Output the (x, y) coordinate of the center of the cell containing the given text.  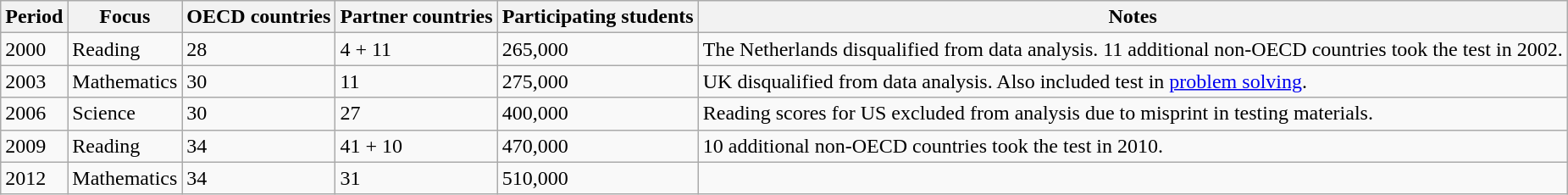
2012 (34, 178)
Focus (125, 17)
OECD countries (259, 17)
10 additional non-OECD countries took the test in 2010. (1133, 146)
UK disqualified from data analysis. Also included test in problem solving. (1133, 81)
510,000 (598, 178)
470,000 (598, 146)
400,000 (598, 114)
The Netherlands disqualified from data analysis. 11 additional non-OECD countries took the test in 2002. (1133, 49)
2003 (34, 81)
4 + 11 (417, 49)
28 (259, 49)
265,000 (598, 49)
41 + 10 (417, 146)
27 (417, 114)
Period (34, 17)
Participating students (598, 17)
Reading scores for US excluded from analysis due to misprint in testing materials. (1133, 114)
275,000 (598, 81)
2000 (34, 49)
11 (417, 81)
2006 (34, 114)
2009 (34, 146)
Partner countries (417, 17)
Science (125, 114)
31 (417, 178)
Notes (1133, 17)
